Scan for the cell matching the given text and deliver its [x, y] coordinate at center. 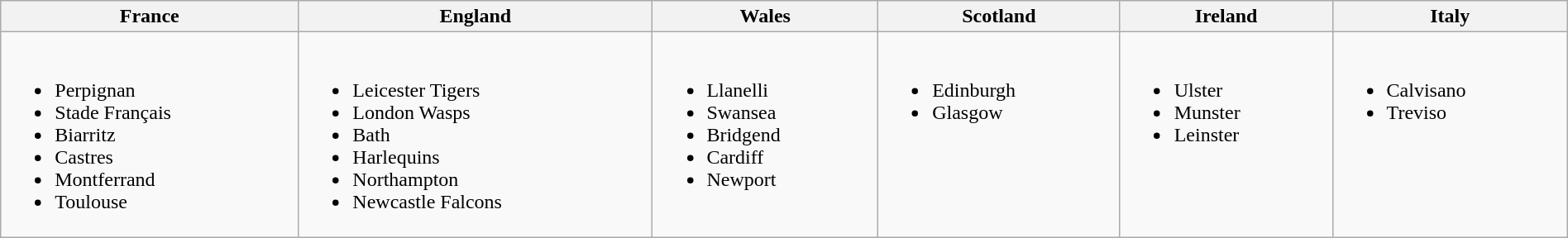
CalvisanoTreviso [1450, 135]
PerpignanStade FrançaisBiarritzCastresMontferrandToulouse [150, 135]
LlanelliSwanseaBridgendCardiffNewport [766, 135]
Italy [1450, 17]
Scotland [999, 17]
Leicester TigersLondon WaspsBathHarlequinsNorthamptonNewcastle Falcons [476, 135]
England [476, 17]
EdinburghGlasgow [999, 135]
UlsterMunsterLeinster [1226, 135]
France [150, 17]
Wales [766, 17]
Ireland [1226, 17]
